For the text-containing cell, return its midpoint in [x, y] coordinate format. 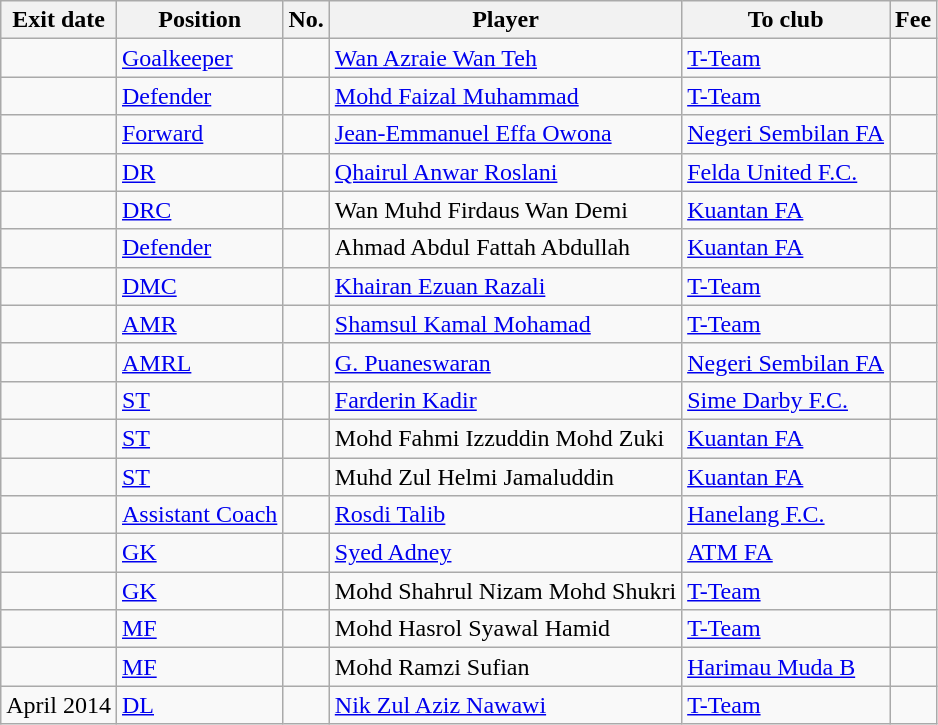
ATM FA [786, 553]
G. Puaneswaran [505, 362]
Mohd Shahrul Nizam Mohd Shukri [505, 591]
To club [786, 20]
Assistant Coach [199, 515]
Wan Azraie Wan Teh [505, 58]
Wan Muhd Firdaus Wan Demi [505, 210]
Nik Zul Aziz Nawawi [505, 705]
Hanelang F.C. [786, 515]
Mohd Hasrol Syawal Hamid [505, 629]
AMR [199, 324]
Forward [199, 134]
AMRL [199, 362]
Fee [914, 20]
Jean-Emmanuel Effa Owona [505, 134]
Syed Adney [505, 553]
No. [306, 20]
Qhairul Anwar Roslani [505, 172]
Muhd Zul Helmi Jamaluddin [505, 477]
Mohd Faizal Muhammad [505, 96]
Shamsul Kamal Mohamad [505, 324]
Mohd Ramzi Sufian [505, 667]
Rosdi Talib [505, 515]
Sime Darby F.C. [786, 400]
Mohd Fahmi Izzuddin Mohd Zuki [505, 438]
April 2014 [59, 705]
DMC [199, 286]
Exit date [59, 20]
Harimau Muda B [786, 667]
DRC [199, 210]
Ahmad Abdul Fattah Abdullah [505, 248]
Player [505, 20]
DL [199, 705]
Goalkeeper [199, 58]
Position [199, 20]
Felda United F.C. [786, 172]
DR [199, 172]
Farderin Kadir [505, 400]
Khairan Ezuan Razali [505, 286]
